Extract the (x, y) coordinate from the center of the cell holding the provided text.  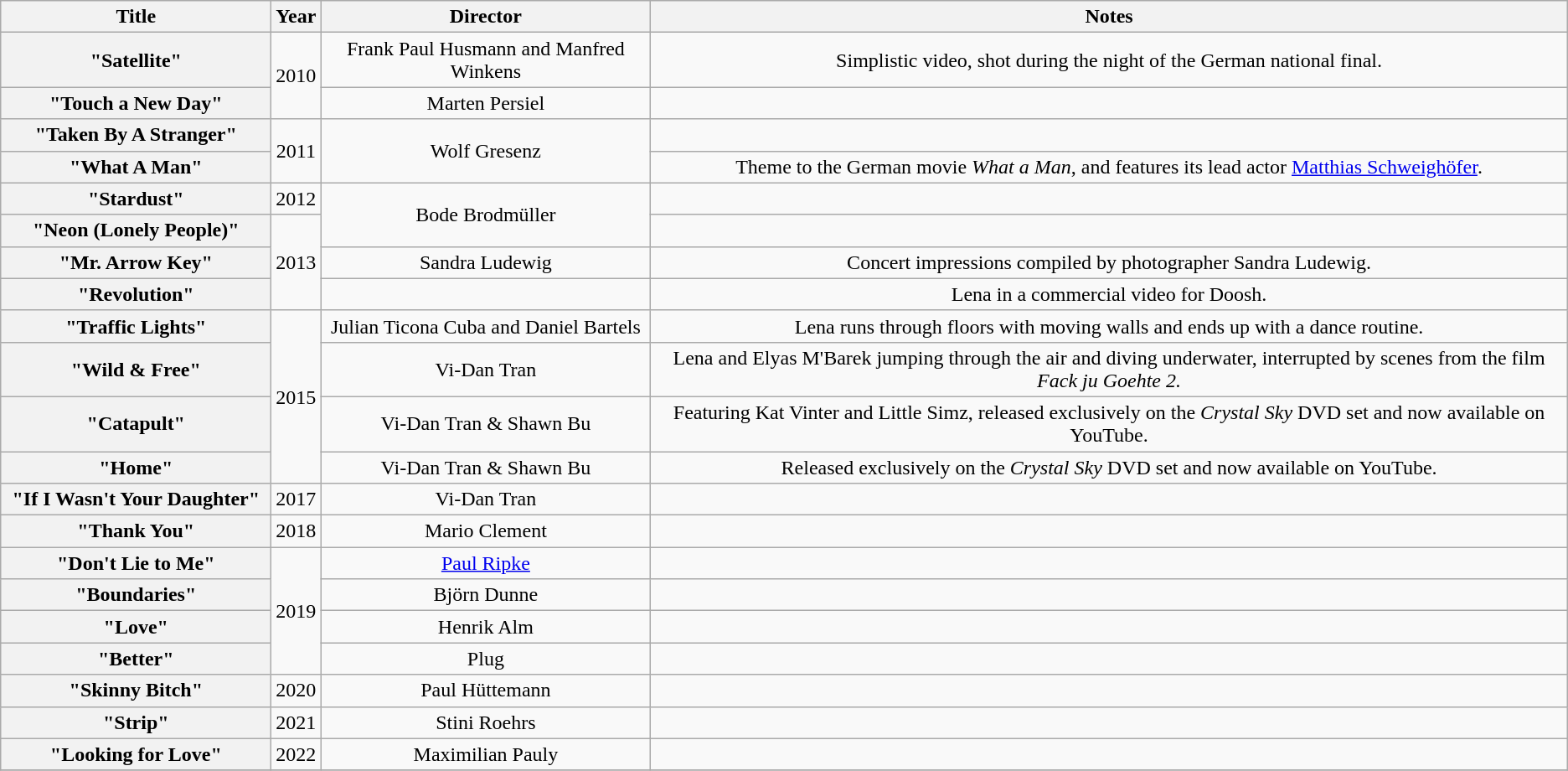
Marten Persiel (486, 103)
Simplistic video, shot during the night of the German national final. (1109, 60)
"Neon (Lonely People)" (136, 230)
"Stardust" (136, 199)
Maximilian Pauly (486, 754)
Henrik Alm (486, 627)
Plug (486, 659)
Julian Ticona Cuba and Daniel Bartels (486, 326)
Wolf Gresenz (486, 151)
"Traffic Lights" (136, 326)
Bode Brodmüller (486, 215)
Featuring Kat Vinter and Little Simz, released exclusively on the Crystal Sky DVD set and now available on YouTube. (1109, 424)
2015 (297, 396)
Björn Dunne (486, 595)
Paul Hüttemann (486, 691)
"Love" (136, 627)
"Boundaries" (136, 595)
"Taken By A Stranger" (136, 135)
2020 (297, 691)
2018 (297, 531)
Paul Ripke (486, 563)
Stini Roehrs (486, 722)
Lena runs through floors with moving walls and ends up with a dance routine. (1109, 326)
2017 (297, 499)
"Looking for Love" (136, 754)
2012 (297, 199)
Lena in a commercial video for Doosh. (1109, 294)
2011 (297, 151)
Theme to the German movie What a Man, and features its lead actor Matthias Schweighöfer. (1109, 167)
Frank Paul Husmann and Manfred Winkens (486, 60)
Title (136, 17)
"Revolution" (136, 294)
2021 (297, 722)
Notes (1109, 17)
Concert impressions compiled by photographer Sandra Ludewig. (1109, 262)
Sandra Ludewig (486, 262)
"Home" (136, 467)
Year (297, 17)
"Strip" (136, 722)
"Catapult" (136, 424)
"Satellite" (136, 60)
"Wild & Free" (136, 369)
2010 (297, 75)
Mario Clement (486, 531)
"Skinny Bitch" (136, 691)
"Thank You" (136, 531)
"Better" (136, 659)
2022 (297, 754)
"Don't Lie to Me" (136, 563)
Released exclusively on the Crystal Sky DVD set and now available on YouTube. (1109, 467)
"What A Man" (136, 167)
2019 (297, 611)
2013 (297, 262)
Lena and Elyas M'Barek jumping through the air and diving underwater, interrupted by scenes from the film Fack ju Goehte 2. (1109, 369)
"Touch a New Day" (136, 103)
Director (486, 17)
"Mr. Arrow Key" (136, 262)
"If I Wasn't Your Daughter" (136, 499)
